Return the (x, y) coordinate for the center point of the cell that contains the specified text.  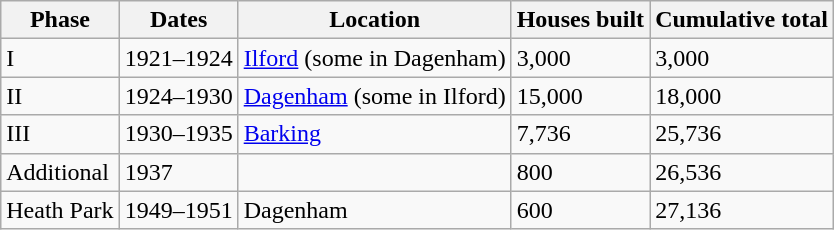
I (60, 58)
1949–1951 (178, 210)
26,536 (742, 172)
Barking (374, 134)
800 (580, 172)
600 (580, 210)
II (60, 96)
Additional (60, 172)
15,000 (580, 96)
Cumulative total (742, 20)
Dates (178, 20)
1924–1930 (178, 96)
1937 (178, 172)
1921–1924 (178, 58)
1930–1935 (178, 134)
Houses built (580, 20)
Location (374, 20)
25,736 (742, 134)
Ilford (some in Dagenham) (374, 58)
27,136 (742, 210)
III (60, 134)
Phase (60, 20)
Dagenham (374, 210)
18,000 (742, 96)
Heath Park (60, 210)
Dagenham (some in Ilford) (374, 96)
7,736 (580, 134)
